Determine the [X, Y] coordinate at the center of the cell enclosing the given text.  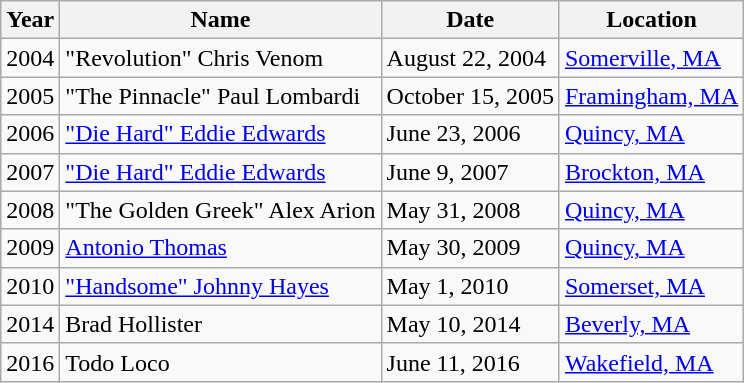
June 9, 2007 [470, 172]
"The Golden Greek" Alex Arion [220, 210]
2009 [30, 248]
Year [30, 20]
May 30, 2009 [470, 248]
Date [470, 20]
"Revolution" Chris Venom [220, 58]
June 23, 2006 [470, 134]
2016 [30, 362]
Antonio Thomas [220, 248]
Todo Loco [220, 362]
2004 [30, 58]
2014 [30, 324]
Framingham, MA [651, 96]
Somerville, MA [651, 58]
2010 [30, 286]
"The Pinnacle" Paul Lombardi [220, 96]
2006 [30, 134]
Brockton, MA [651, 172]
"Handsome" Johnny Hayes [220, 286]
2007 [30, 172]
Somerset, MA [651, 286]
May 31, 2008 [470, 210]
October 15, 2005 [470, 96]
2008 [30, 210]
Wakefield, MA [651, 362]
June 11, 2016 [470, 362]
May 1, 2010 [470, 286]
Name [220, 20]
Location [651, 20]
Brad Hollister [220, 324]
Beverly, MA [651, 324]
May 10, 2014 [470, 324]
August 22, 2004 [470, 58]
2005 [30, 96]
